Detect which cell encompasses the target text, then output its [X, Y] center coordinate. 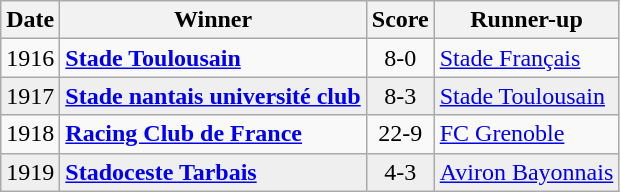
Stade Français [526, 58]
1916 [30, 58]
Stade nantais université club [213, 96]
Racing Club de France [213, 134]
8-3 [400, 96]
Winner [213, 20]
FC Grenoble [526, 134]
22-9 [400, 134]
Runner-up [526, 20]
Date [30, 20]
8-0 [400, 58]
1917 [30, 96]
Score [400, 20]
Aviron Bayonnais [526, 172]
1919 [30, 172]
4-3 [400, 172]
1918 [30, 134]
Stadoceste Tarbais [213, 172]
